Return the (x, y) coordinate for the center point of the cell that contains the specified text.  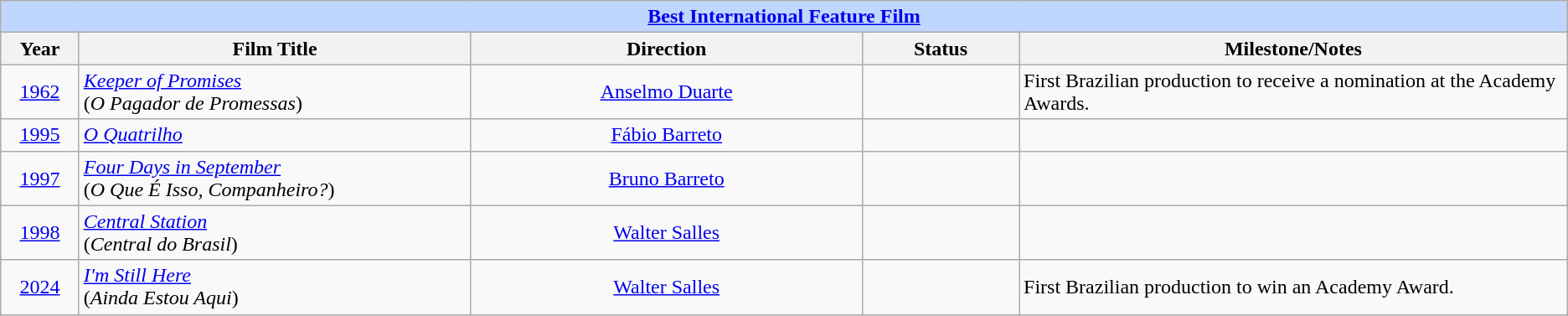
I'm Still Here(Ainda Estou Aqui) (275, 287)
First Brazilian production to receive a nomination at the Academy Awards. (1293, 92)
First Brazilian production to win an Academy Award. (1293, 287)
Central Station(Central do Brasil) (275, 233)
Four Days in September(O Que É Isso, Companheiro?) (275, 178)
Best International Feature Film (784, 17)
1962 (40, 92)
Milestone/Notes (1293, 49)
Year (40, 49)
Anselmo Duarte (667, 92)
1995 (40, 135)
Bruno Barreto (667, 178)
Direction (667, 49)
Fábio Barreto (667, 135)
Keeper of Promises(O Pagador de Promessas) (275, 92)
O Quatrilho (275, 135)
1997 (40, 178)
2024 (40, 287)
Status (941, 49)
1998 (40, 233)
Film Title (275, 49)
